Return [x, y] of the center of cell containing provided text 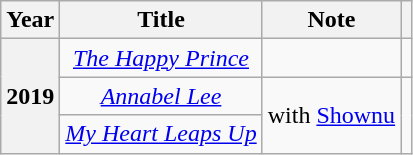
2019 [30, 96]
with Shownu [331, 115]
The Happy Prince [161, 58]
Title [161, 20]
Note [331, 20]
Year [30, 20]
Annabel Lee [161, 96]
My Heart Leaps Up [161, 134]
